Return [X, Y] of the center of cell containing provided text 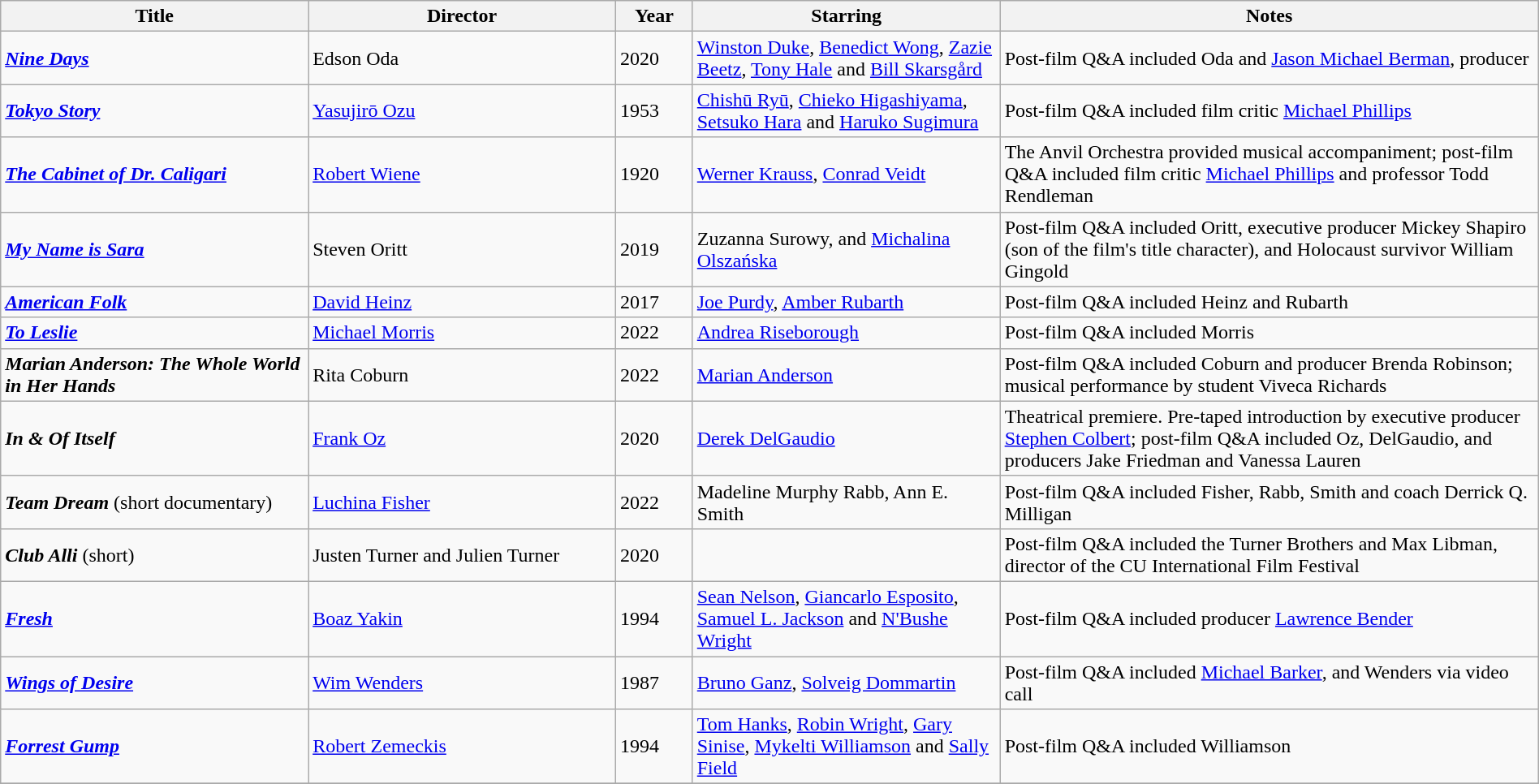
American Folk [154, 302]
Joe Purdy, Amber Rubarth [846, 302]
2017 [654, 302]
Bruno Ganz, Solveig Dommartin [846, 682]
Andrea Riseborough [846, 333]
Year [654, 16]
Post-film Q&A included the Turner Brothers and Max Libman, director of the CU International Film Festival [1270, 555]
Post-film Q&A included film critic Michael Phillips [1270, 110]
Winston Duke, Benedict Wong, Zazie Beetz, Tony Hale and Bill Skarsgård [846, 58]
Michael Morris [463, 333]
Post-film Q&A included Coburn and producer Brenda Robinson; musical performance by student Viveca Richards [1270, 375]
Edson Oda [463, 58]
Club Alli (short) [154, 555]
Tom Hanks, Robin Wright, Gary Sinise, Mykelti Williamson and Sally Field [846, 747]
My Name is Sara [154, 249]
Notes [1270, 16]
Wim Wenders [463, 682]
In & Of Itself [154, 438]
Post-film Q&A included Oda and Jason Michael Berman, producer [1270, 58]
Title [154, 16]
Post-film Q&A included Williamson [1270, 747]
Sean Nelson, Giancarlo Esposito, Samuel L. Jackson and N'Bushe Wright [846, 618]
Marian Anderson: The Whole World in Her Hands [154, 375]
The Cabinet of Dr. Caligari [154, 174]
Steven Oritt [463, 249]
Post-film Q&A included Michael Barker, and Wenders via video call [1270, 682]
Post-film Q&A included producer Lawrence Bender [1270, 618]
Post-film Q&A included Morris [1270, 333]
Chishū Ryū, Chieko Higashiyama, Setsuko Hara and Haruko Sugimura [846, 110]
Post-film Q&A included Oritt, executive producer Mickey Shapiro (son of the film's title character), and Holocaust survivor William Gingold [1270, 249]
Marian Anderson [846, 375]
1987 [654, 682]
Nine Days [154, 58]
Robert Wiene [463, 174]
Zuzanna Surowy, and Michalina Olszańska [846, 249]
Starring [846, 16]
Madeline Murphy Rabb, Ann E. Smith [846, 502]
Boaz Yakin [463, 618]
2019 [654, 249]
Luchina Fisher [463, 502]
1953 [654, 110]
To Leslie [154, 333]
Fresh [154, 618]
Director [463, 16]
Post-film Q&A included Fisher, Rabb, Smith and coach Derrick Q. Milligan [1270, 502]
Post-film Q&A included Heinz and Rubarth [1270, 302]
Rita Coburn [463, 375]
Justen Turner and Julien Turner [463, 555]
Wings of Desire [154, 682]
1920 [654, 174]
Werner Krauss, Conrad Veidt [846, 174]
Tokyo Story [154, 110]
Robert Zemeckis [463, 747]
Frank Oz [463, 438]
Yasujirō Ozu [463, 110]
The Anvil Orchestra provided musical accompaniment; post-film Q&A included film critic Michael Phillips and professor Todd Rendleman [1270, 174]
Forrest Gump [154, 747]
Team Dream (short documentary) [154, 502]
Derek DelGaudio [846, 438]
David Heinz [463, 302]
